Detect which cell encompasses the target text, then output its [X, Y] center coordinate. 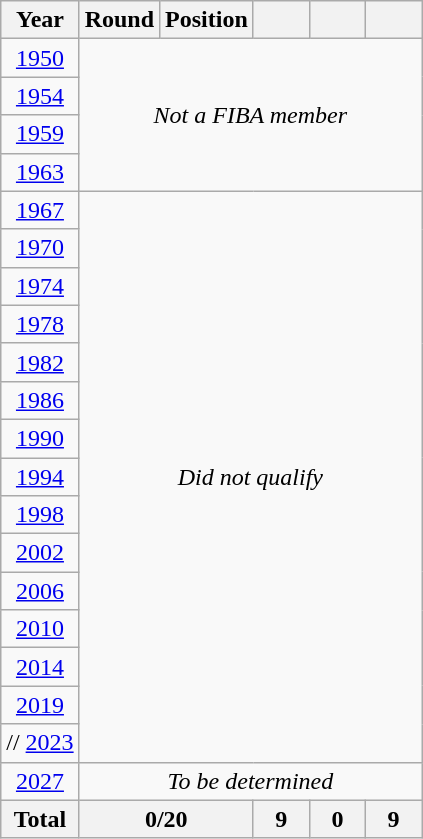
2010 [40, 629]
2006 [40, 591]
1982 [40, 362]
2027 [40, 781]
1959 [40, 134]
Did not qualify [250, 476]
1978 [40, 324]
0 [337, 819]
1990 [40, 438]
Total [40, 819]
1954 [40, 96]
2019 [40, 705]
2014 [40, 667]
1950 [40, 58]
1974 [40, 286]
2002 [40, 553]
1963 [40, 172]
1998 [40, 515]
1986 [40, 400]
Year [40, 20]
Not a FIBA member [250, 115]
0/20 [166, 819]
1970 [40, 248]
Round [119, 20]
// 2023 [40, 743]
Position [207, 20]
1967 [40, 210]
1994 [40, 477]
To be determined [250, 781]
